Return the (X, Y) coordinate for the center point of the cell that contains the specified text.  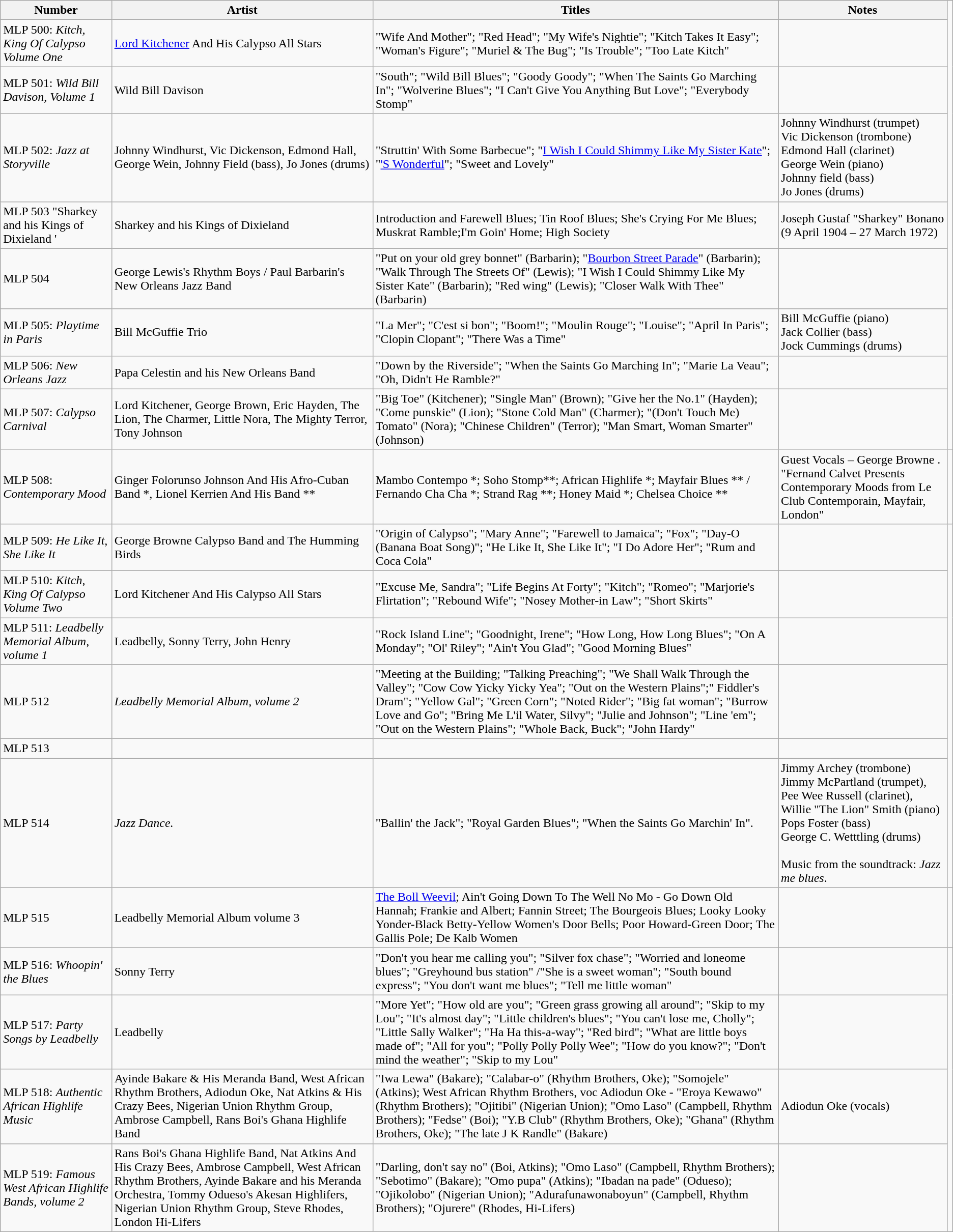
Sharkey and his Kings of Dixieland (242, 225)
Bill McGuffie Trio (242, 332)
MLP 512 (56, 702)
MLP 519: Famous West African Highlife Bands, volume 2 (56, 1188)
"Ballin' the Jack"; "Royal Garden Blues"; "When the Saints Go Marchin' In". (575, 823)
MLP 503 "Sharkey and his Kings of Dixieland ' (56, 225)
Introduction and Farewell Blues; Tin Roof Blues; She's Crying For Me Blues; Muskrat Ramble;I'm Goin' Home; High Society (575, 225)
MLP 516: Whoopin' the Blues (56, 971)
Guest Vocals – George Browne . "Fernand Calvet Presents Contemporary Moods from Le Club Contemporain, Mayfair, London" (863, 486)
Number (56, 10)
MLP 504 (56, 279)
MLP 513 (56, 749)
Adiodun Oke (vocals) (863, 1106)
MLP 505: Playtime in Paris (56, 332)
Titles (575, 10)
George Lewis's Rhythm Boys / Paul Barbarin's New Orleans Jazz Band (242, 279)
"Excuse Me, Sandra"; "Life Begins At Forty"; "Kitch"; "Romeo"; "Marjorie's Flirtation"; "Rebound Wife"; "Nosey Mother-in Law"; "Short Skirts" (575, 594)
MLP 515 (56, 918)
"Down by the Riverside"; "When the Saints Go Marching In"; "Marie La Veau"; "Oh, Didn't He Ramble?" (575, 373)
Papa Celestin and his New Orleans Band (242, 373)
Johnny Windhurst (trumpet)Vic Dickenson (trombone)Edmond Hall (clarinet)George Wein (piano)Johnny field (bass)Jo Jones (drums) (863, 158)
MLP 502: Jazz at Storyville (56, 158)
Mambo Contempo *; Soho Stomp**; African Highlife *; Mayfair Blues ** / Fernando Cha Cha *; Strand Rag **; Honey Maid *; Chelsea Choice ** (575, 486)
MLP 510: Kitch, King Of Calypso Volume Two (56, 594)
MLP 517: Party Songs by Leadbelly (56, 1032)
Joseph Gustaf "Sharkey" Bonano (9 April 1904 – 27 March 1972) (863, 225)
Wild Bill Davison (242, 90)
Leadbelly Memorial Album, volume 2 (242, 702)
George Browne Calypso Band and The Humming Birds (242, 547)
Ginger Folorunso Johnson And His Afro-Cuban Band *, Lionel Kerrien And His Band ** (242, 486)
Notes (863, 10)
MLP 511: Leadbelly Memorial Album, volume 1 (56, 641)
MLP 507: Calypso Carnival (56, 419)
"Struttin' With Some Barbecue"; "I Wish I Could Shimmy Like My Sister Kate"; "'S Wonderful"; "Sweet and Lovely" (575, 158)
Jazz Dance. (242, 823)
MLP 518: Authentic African Highlife Music (56, 1106)
Johnny Windhurst, Vic Dickenson, Edmond Hall, George Wein, Johnny Field (bass), Jo Jones (drums) (242, 158)
MLP 509: He Like It, She Like It (56, 547)
"La Mer"; "C'est si bon"; "Boom!"; "Moulin Rouge"; "Louise"; "April In Paris"; "Clopin Clopant"; "There Was a Time" (575, 332)
Lord Kitchener, George Brown, Eric Hayden, The Lion, The Charmer, Little Nora, The Mighty Terror, Tony Johnson (242, 419)
Artist (242, 10)
"Wife And Mother"; "Red Head"; "My Wife's Nightie"; "Kitch Takes It Easy"; "Woman's Figure"; "Muriel & The Bug"; "Is Trouble"; "Too Late Kitch" (575, 43)
MLP 506: New Orleans Jazz (56, 373)
MLP 514 (56, 823)
MLP 508: Contemporary Mood (56, 486)
Leadbelly, Sonny Terry, John Henry (242, 641)
"Rock Island Line"; "Goodnight, Irene"; "How Long, How Long Blues"; "On A Monday"; "Ol' Riley"; "Ain't You Glad"; "Good Morning Blues" (575, 641)
Bill McGuffie (piano)Jack Collier (bass)Jock Cummings (drums) (863, 332)
MLP 501: Wild Bill Davison, Volume 1 (56, 90)
Leadbelly Memorial Album volume 3 (242, 918)
Leadbelly (242, 1032)
Sonny Terry (242, 971)
MLP 500: Kitch, King Of Calypso Volume One (56, 43)
